Output the [x, y] coordinate of the center of the cell containing the given text.  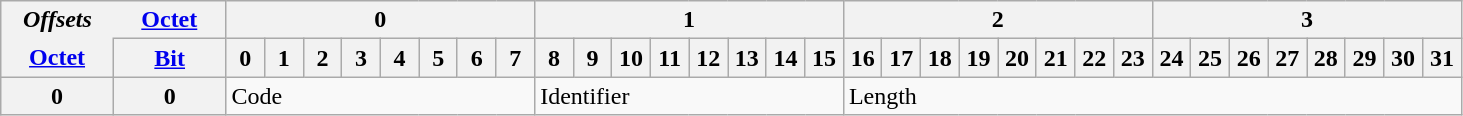
16 [862, 58]
12 [708, 58]
15 [824, 58]
Bit [170, 58]
30 [1404, 58]
28 [1326, 58]
18 [940, 58]
Code [380, 96]
26 [1248, 58]
5 [438, 58]
4 [400, 58]
7 [516, 58]
25 [1210, 58]
11 [670, 58]
6 [476, 58]
20 [1018, 58]
9 [592, 58]
17 [902, 58]
19 [978, 58]
23 [1134, 58]
Offsets [58, 20]
27 [1288, 58]
Identifier [690, 96]
14 [786, 58]
24 [1172, 58]
10 [632, 58]
29 [1364, 58]
22 [1094, 58]
21 [1056, 58]
8 [554, 58]
Length [1152, 96]
13 [748, 58]
31 [1442, 58]
